Return the [X, Y] coordinate for the center point of the cell that contains the specified text.  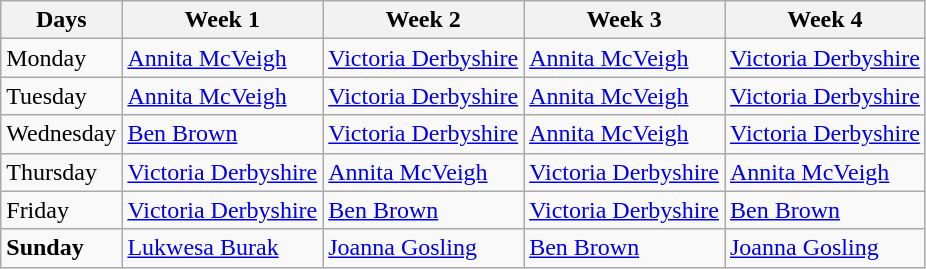
Sunday [62, 248]
Week 4 [824, 20]
Thursday [62, 172]
Wednesday [62, 134]
Tuesday [62, 96]
Week 1 [222, 20]
Friday [62, 210]
Days [62, 20]
Lukwesa Burak [222, 248]
Week 2 [424, 20]
Week 3 [624, 20]
Monday [62, 58]
